Search for the cell housing the specified text and yield its [x, y] center coordinate. 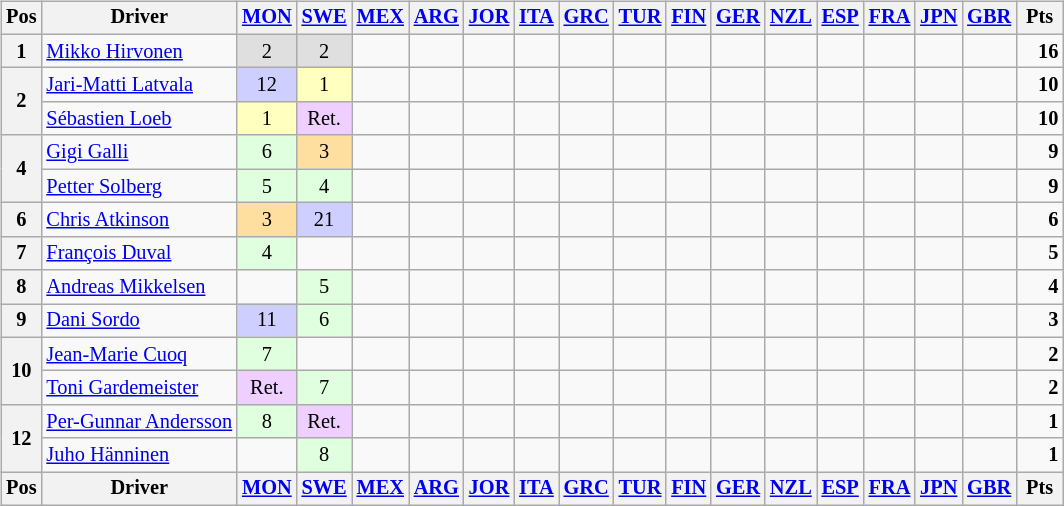
16 [1040, 51]
Mikko Hirvonen [139, 51]
Dani Sordo [139, 321]
11 [267, 321]
21 [324, 220]
Jean-Marie Cuoq [139, 354]
Sébastien Loeb [139, 119]
Toni Gardemeister [139, 388]
Per-Gunnar Andersson [139, 422]
Andreas Mikkelsen [139, 287]
Jari-Matti Latvala [139, 85]
François Duval [139, 253]
Chris Atkinson [139, 220]
Juho Hänninen [139, 455]
Gigi Galli [139, 152]
Petter Solberg [139, 186]
